Determine the (X, Y) coordinate at the center of the cell enclosing the given text.  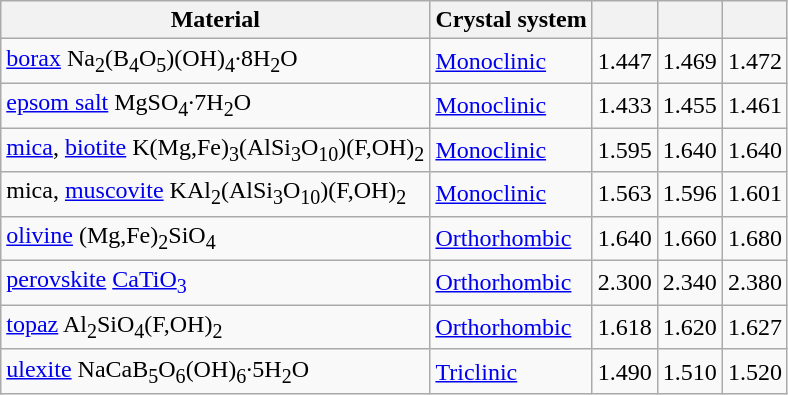
1.618 (624, 327)
topaz Al2SiO4(F,OH)2 (216, 327)
epsom salt MgSO4·7H2O (216, 105)
1.469 (690, 61)
2.340 (690, 283)
1.596 (690, 194)
olivine (Mg,Fe)2SiO4 (216, 238)
mica, muscovite KAl2(AlSi3O10)(F,OH)2 (216, 194)
1.680 (754, 238)
ulexite NaCaB5O6(OH)6·5H2O (216, 371)
1.620 (690, 327)
1.472 (754, 61)
Crystal system (511, 20)
2.300 (624, 283)
Triclinic (511, 371)
1.627 (754, 327)
mica, biotite K(Mg,Fe)3(AlSi3O10)(F,OH)2 (216, 150)
1.595 (624, 150)
1.563 (624, 194)
1.520 (754, 371)
1.601 (754, 194)
borax Na2(B4O5)(OH)4·8H2O (216, 61)
1.660 (690, 238)
1.510 (690, 371)
Material (216, 20)
perovskite CaTiO3 (216, 283)
1.461 (754, 105)
1.433 (624, 105)
1.455 (690, 105)
2.380 (754, 283)
1.447 (624, 61)
1.490 (624, 371)
